From the cell containing the given text, extract its center point as [X, Y] coordinate. 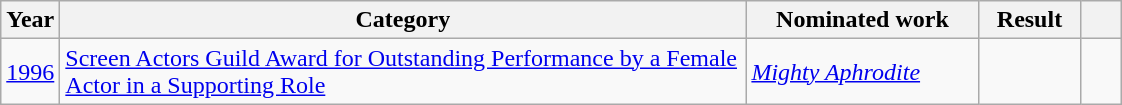
Category [403, 20]
Result [1030, 20]
Year [30, 20]
Nominated work [862, 20]
Screen Actors Guild Award for Outstanding Performance by a Female Actor in a Supporting Role [403, 72]
Mighty Aphrodite [862, 72]
1996 [30, 72]
